From the cell containing the given text, extract its center point as (x, y) coordinate. 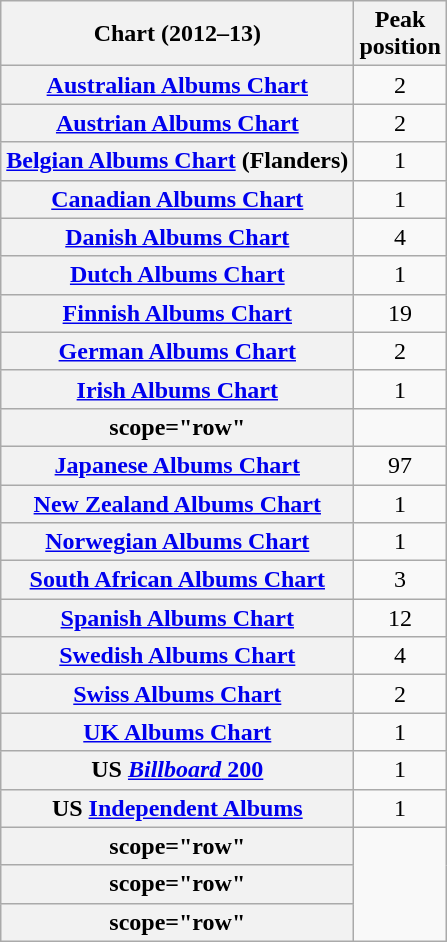
Swedish Albums Chart (178, 656)
Irish Albums Chart (178, 389)
Chart (2012–13) (178, 34)
South African Albums Chart (178, 580)
US Independent Albums (178, 808)
Australian Albums Chart (178, 85)
12 (400, 618)
Swiss Albums Chart (178, 694)
US Billboard 200 (178, 770)
Belgian Albums Chart (Flanders) (178, 161)
German Albums Chart (178, 351)
Canadian Albums Chart (178, 199)
Finnish Albums Chart (178, 313)
97 (400, 465)
Austrian Albums Chart (178, 123)
Peakposition (400, 34)
3 (400, 580)
New Zealand Albums Chart (178, 503)
Dutch Albums Chart (178, 275)
Danish Albums Chart (178, 237)
UK Albums Chart (178, 732)
Spanish Albums Chart (178, 618)
Norwegian Albums Chart (178, 542)
Japanese Albums Chart (178, 465)
19 (400, 313)
